Return the (x, y) coordinate for the center point of the cell that contains the specified text.  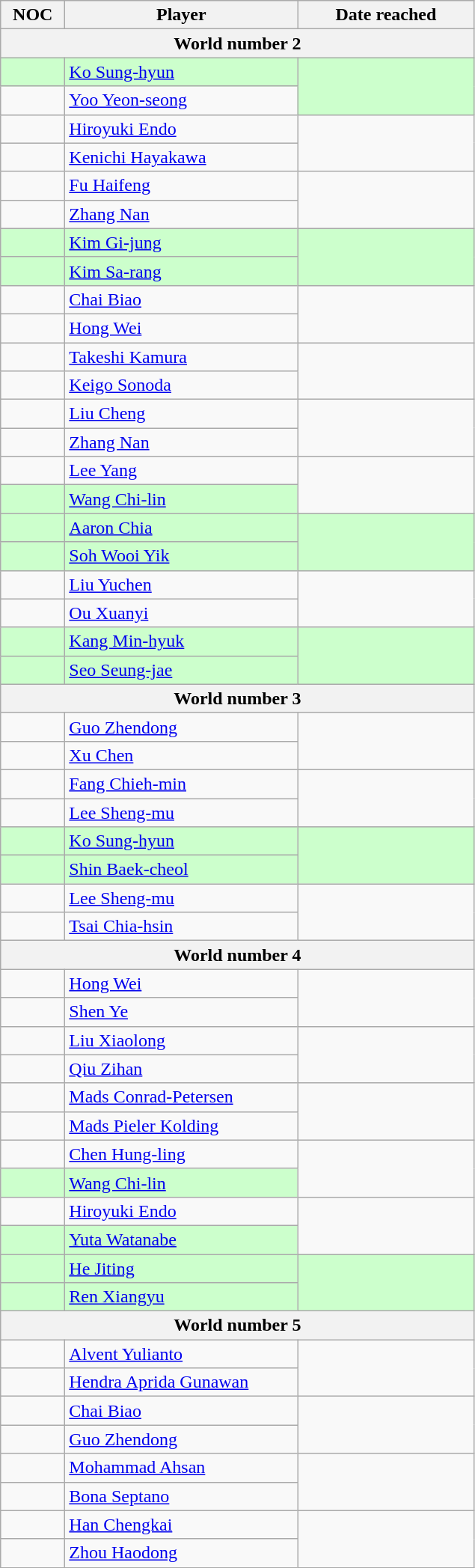
Liu Cheng (181, 414)
Liu Yuchen (181, 585)
World number 2 (238, 43)
Xu Chen (181, 755)
NOC (33, 15)
Liu Xiaolong (181, 1040)
Ren Xiangyu (181, 1297)
Han Chengkai (181, 1525)
Mads Pieler Kolding (181, 1126)
Takeshi Kamura (181, 357)
Player (181, 15)
Kenichi Hayakawa (181, 157)
Shen Ye (181, 1012)
Qiu Zihan (181, 1069)
He Jiting (181, 1269)
Bona Septano (181, 1496)
World number 3 (238, 698)
World number 4 (238, 955)
Fu Haifeng (181, 186)
Fang Chieh-min (181, 784)
Yoo Yeon-seong (181, 100)
Yuta Watanabe (181, 1239)
Tsai Chia-hsin (181, 927)
Alvent Yulianto (181, 1354)
Mohammad Ahsan (181, 1468)
Seo Seung-jae (181, 670)
Lee Yang (181, 471)
Zhou Haodong (181, 1553)
Shin Baek-cheol (181, 870)
Aaron Chia (181, 528)
Mads Conrad-Petersen (181, 1097)
Kang Min-hyuk (181, 641)
Ou Xuanyi (181, 613)
Date reached (386, 15)
Chen Hung-ling (181, 1154)
Keigo Sonoda (181, 385)
World number 5 (238, 1326)
Soh Wooi Yik (181, 556)
Hendra Aprida Gunawan (181, 1382)
Kim Gi-jung (181, 242)
Kim Sa-rang (181, 271)
